Scan for the cell matching the given text and deliver its [x, y] coordinate at center. 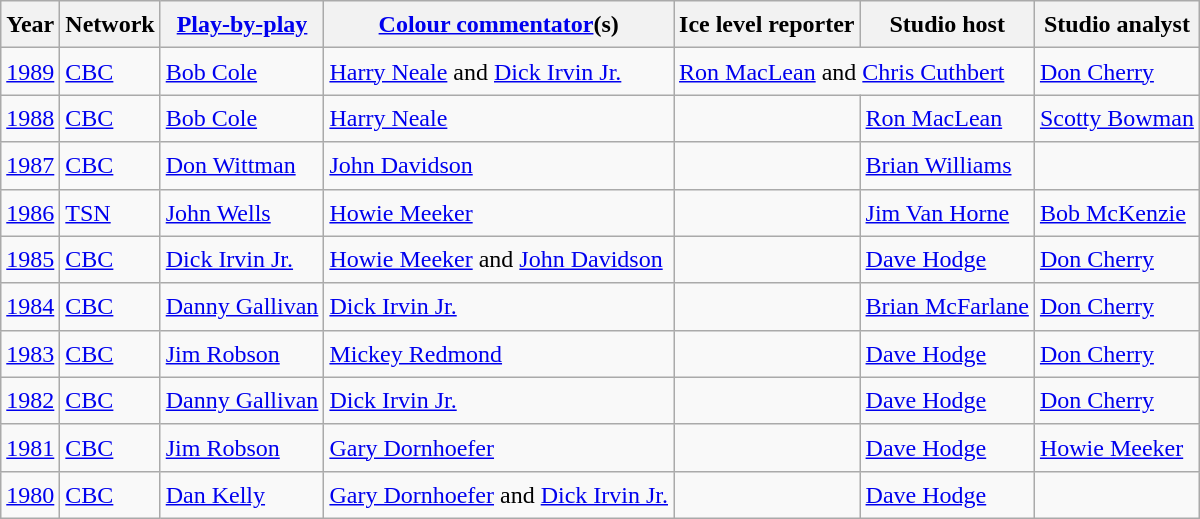
Gary Dornhoefer [499, 448]
1989 [30, 72]
TSN [110, 212]
1982 [30, 400]
Harry Neale [499, 118]
Network [110, 24]
Play-by-play [242, 24]
John Davidson [499, 166]
Harry Neale and Dick Irvin Jr. [499, 72]
Ron MacLean [947, 118]
1981 [30, 448]
1980 [30, 494]
Jim Van Horne [947, 212]
Bob McKenzie [1116, 212]
1983 [30, 354]
1988 [30, 118]
Year [30, 24]
Don Wittman [242, 166]
1985 [30, 260]
Dan Kelly [242, 494]
1986 [30, 212]
Howie Meeker and John Davidson [499, 260]
Ron MacLean and Chris Cuthbert [854, 72]
Brian Williams [947, 166]
Brian McFarlane [947, 306]
Studio host [947, 24]
Studio analyst [1116, 24]
Colour commentator(s) [499, 24]
Scotty Bowman [1116, 118]
1984 [30, 306]
1987 [30, 166]
Mickey Redmond [499, 354]
Gary Dornhoefer and Dick Irvin Jr. [499, 494]
John Wells [242, 212]
Ice level reporter [768, 24]
